From the cell containing the given text, extract its center point as (X, Y) coordinate. 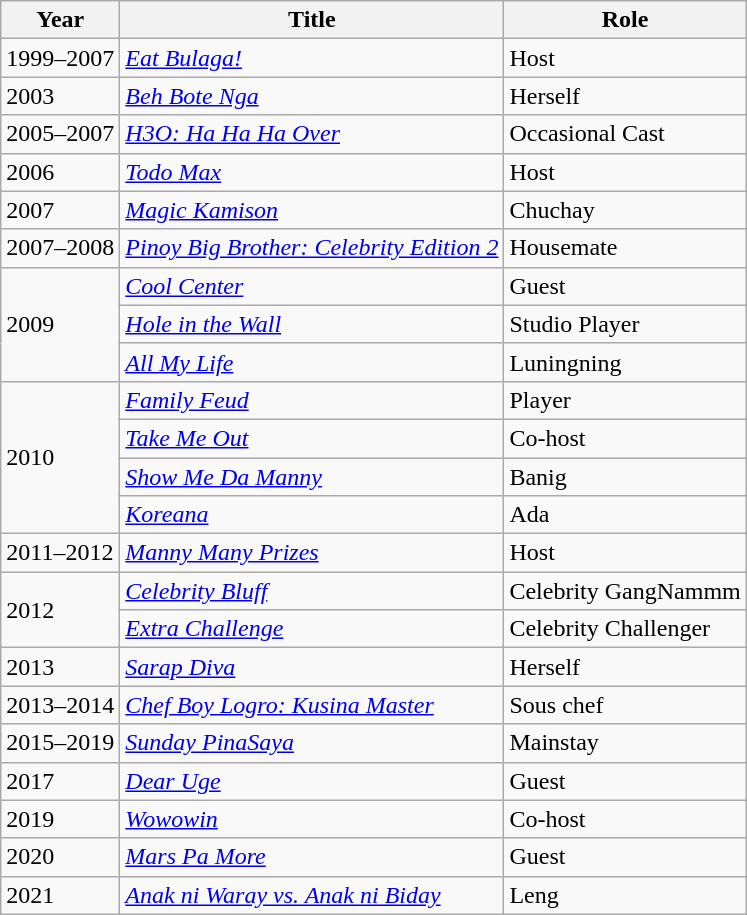
Family Feud (312, 400)
2013 (60, 667)
Celebrity GangNammm (625, 591)
Beh Bote Nga (312, 96)
Player (625, 400)
2020 (60, 857)
2009 (60, 324)
Mars Pa More (312, 857)
2006 (60, 172)
2013–2014 (60, 705)
Role (625, 20)
2011–2012 (60, 553)
Celebrity Bluff (312, 591)
Studio Player (625, 324)
Sous chef (625, 705)
Take Me Out (312, 438)
Housemate (625, 248)
Wowowin (312, 819)
2021 (60, 895)
2017 (60, 781)
2007–2008 (60, 248)
2010 (60, 457)
Extra Challenge (312, 629)
Manny Many Prizes (312, 553)
Koreana (312, 515)
Eat Bulaga! (312, 58)
2007 (60, 210)
Hole in the Wall (312, 324)
Pinoy Big Brother: Celebrity Edition 2 (312, 248)
H3O: Ha Ha Ha Over (312, 134)
2012 (60, 610)
Ada (625, 515)
Banig (625, 477)
Year (60, 20)
Anak ni Waray vs. Anak ni Biday (312, 895)
Show Me Da Manny (312, 477)
Cool Center (312, 286)
Sarap Diva (312, 667)
Celebrity Challenger (625, 629)
1999–2007 (60, 58)
Luningning (625, 362)
2005–2007 (60, 134)
2019 (60, 819)
Sunday PinaSaya (312, 743)
Todo Max (312, 172)
Magic Kamison (312, 210)
All My Life (312, 362)
Mainstay (625, 743)
Leng (625, 895)
2003 (60, 96)
Chef Boy Logro: Kusina Master (312, 705)
Dear Uge (312, 781)
Chuchay (625, 210)
Occasional Cast (625, 134)
2015–2019 (60, 743)
Title (312, 20)
